Identify which cell holds the provided text, then report its [x, y] central coordinate. 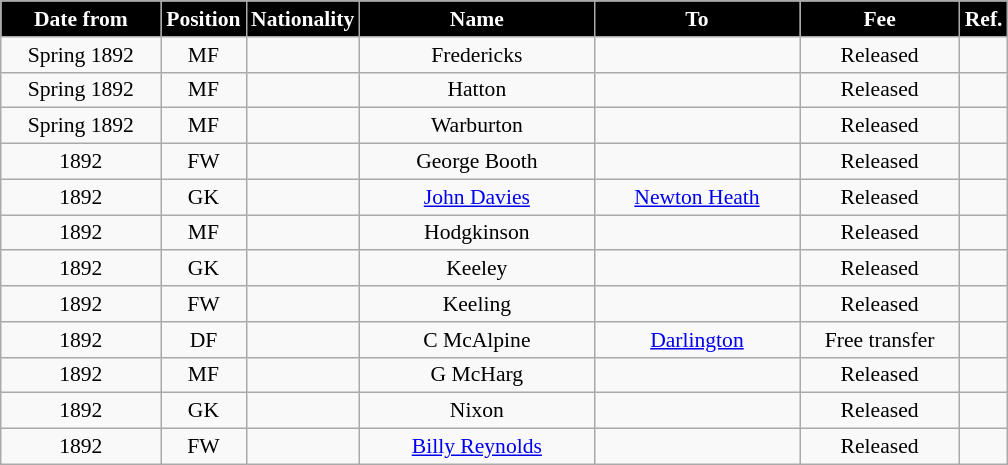
Fee [880, 19]
Nationality [302, 19]
To [696, 19]
G McHarg [476, 375]
Position [204, 19]
DF [204, 340]
Fredericks [476, 55]
Ref. [984, 19]
George Booth [476, 162]
Keeley [476, 269]
Newton Heath [696, 197]
Warburton [476, 126]
Free transfer [880, 340]
Hatton [476, 90]
John Davies [476, 197]
Nixon [476, 411]
Darlington [696, 340]
Name [476, 19]
Keeling [476, 304]
Date from [81, 19]
Hodgkinson [476, 233]
Billy Reynolds [476, 447]
C McAlpine [476, 340]
